Detect which cell encompasses the target text, then output its (X, Y) center coordinate. 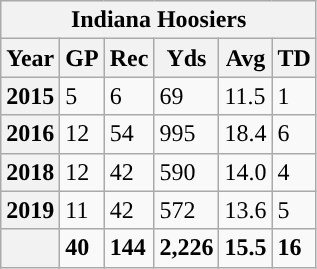
572 (186, 210)
Indiana Hoosiers (159, 20)
GP (82, 58)
590 (186, 172)
15.5 (246, 248)
2018 (30, 172)
Yds (186, 58)
2015 (30, 96)
2,226 (186, 248)
14.0 (246, 172)
144 (129, 248)
69 (186, 96)
2016 (30, 134)
1 (294, 96)
13.6 (246, 210)
18.4 (246, 134)
11 (82, 210)
16 (294, 248)
Avg (246, 58)
11.5 (246, 96)
2019 (30, 210)
995 (186, 134)
Year (30, 58)
4 (294, 172)
Rec (129, 58)
40 (82, 248)
TD (294, 58)
54 (129, 134)
